Extract the (x, y) coordinate from the center of the cell holding the provided text.  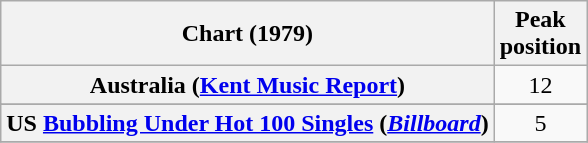
Peakposition (540, 34)
US Bubbling Under Hot 100 Singles (Billboard) (248, 123)
12 (540, 85)
5 (540, 123)
Chart (1979) (248, 34)
Australia (Kent Music Report) (248, 85)
